Provide the (X, Y) coordinate of the cell's center where the given text is located.  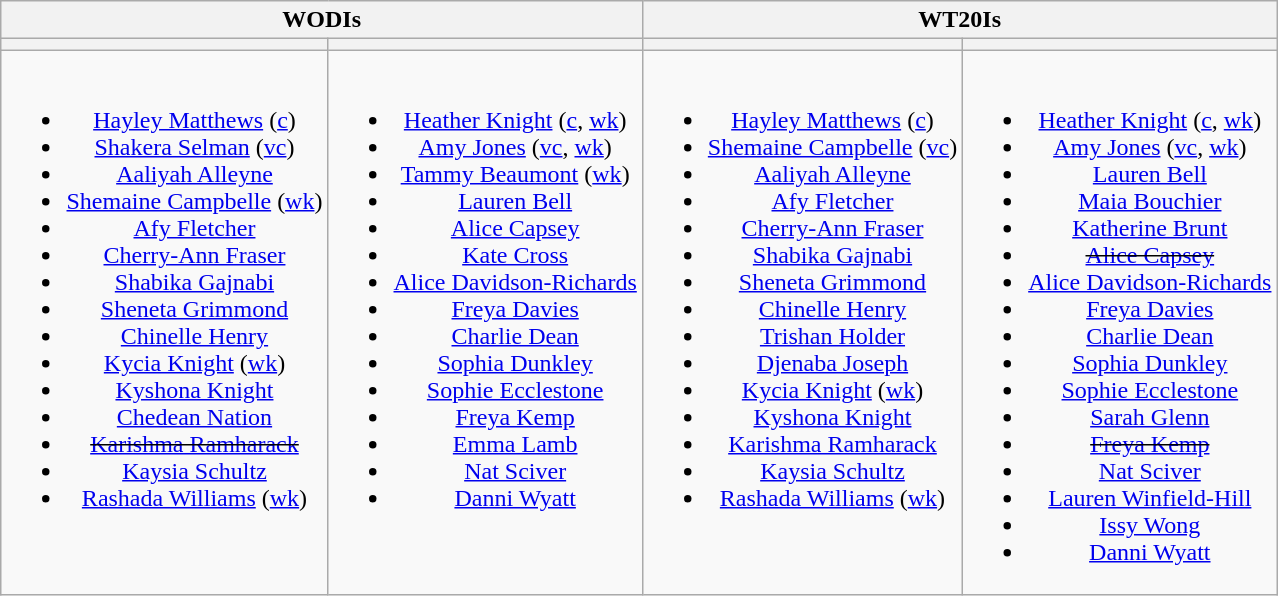
WT20Is (960, 20)
WODIs (322, 20)
